Extract the [X, Y] coordinate from the center of the cell holding the provided text.  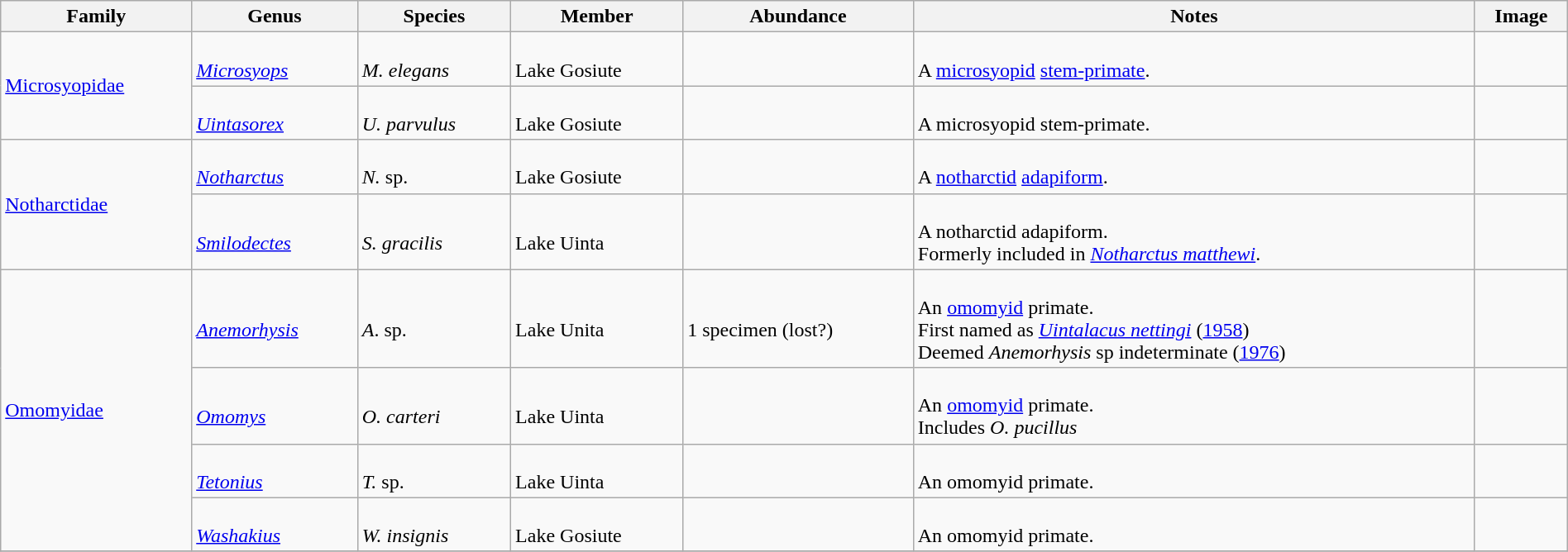
A. sp. [433, 319]
Notharctidae [96, 205]
S. gracilis [433, 231]
1 specimen (lost?) [799, 319]
Anemorhysis [275, 319]
Microsyopidae [96, 86]
Omomys [275, 406]
Omomyidae [96, 410]
A notharctid adapiform.Formerly included in Notharctus matthewi. [1194, 231]
An omomyid primate.First named as Uintalacus nettingi (1958)Deemed Anemorhysis sp indeterminate (1976) [1194, 319]
Smilodectes [275, 231]
Abundance [799, 17]
Genus [275, 17]
U. parvulus [433, 112]
M. elegans [433, 59]
Washakius [275, 524]
Member [597, 17]
Notharctus [275, 167]
Microsyops [275, 59]
Species [433, 17]
O. carteri [433, 406]
Family [96, 17]
N. sp. [433, 167]
Tetonius [275, 471]
T. sp. [433, 471]
Lake Unita [597, 319]
Notes [1194, 17]
A notharctid adapiform. [1194, 167]
An omomyid primate.Includes O. pucillus [1194, 406]
Uintasorex [275, 112]
W. insignis [433, 524]
Image [1521, 17]
